Detect which cell encompasses the target text, then output its (X, Y) center coordinate. 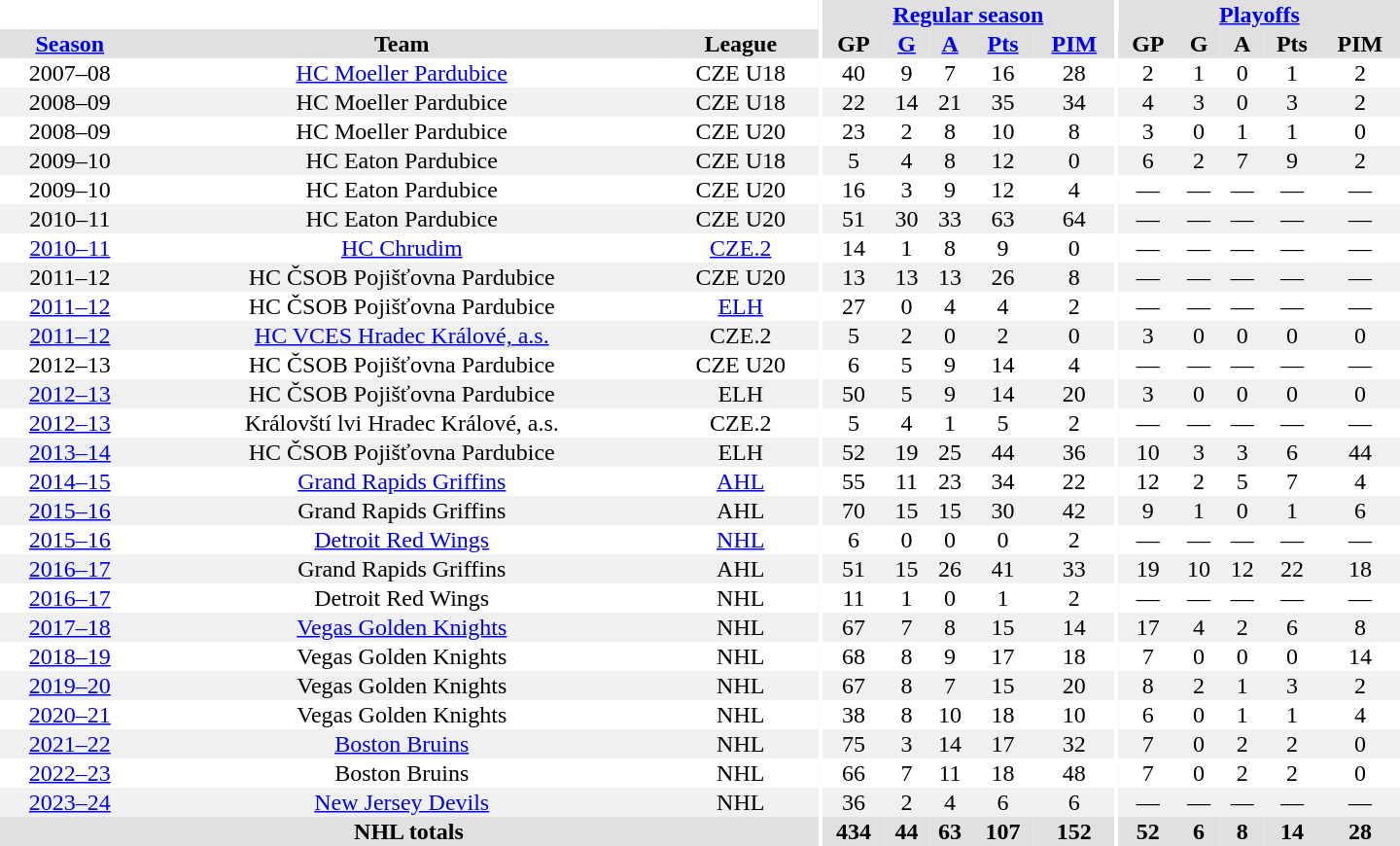
Regular season (968, 15)
New Jersey Devils (402, 802)
Team (402, 44)
21 (951, 102)
Královští lvi Hradec Králové, a.s. (402, 423)
HC VCES Hradec Králové, a.s. (402, 335)
50 (854, 394)
League (741, 44)
2018–19 (70, 656)
27 (854, 306)
2007–08 (70, 73)
2017–18 (70, 627)
2021–22 (70, 744)
70 (854, 511)
2013–14 (70, 452)
2019–20 (70, 686)
2020–21 (70, 715)
107 (1002, 831)
48 (1074, 773)
41 (1002, 569)
Playoffs (1260, 15)
2014–15 (70, 481)
NHL totals (408, 831)
68 (854, 656)
Season (70, 44)
152 (1074, 831)
32 (1074, 744)
64 (1074, 219)
25 (951, 452)
55 (854, 481)
66 (854, 773)
42 (1074, 511)
40 (854, 73)
35 (1002, 102)
434 (854, 831)
75 (854, 744)
2023–24 (70, 802)
38 (854, 715)
HC Chrudim (402, 248)
2022–23 (70, 773)
